Determine the (x, y) coordinate at the center of the cell enclosing the given text.  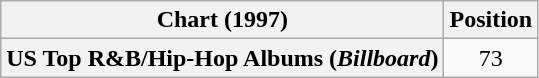
73 (491, 58)
US Top R&B/Hip-Hop Albums (Billboard) (222, 58)
Chart (1997) (222, 20)
Position (491, 20)
